Determine the (x, y) coordinate at the center of the cell enclosing the given text.  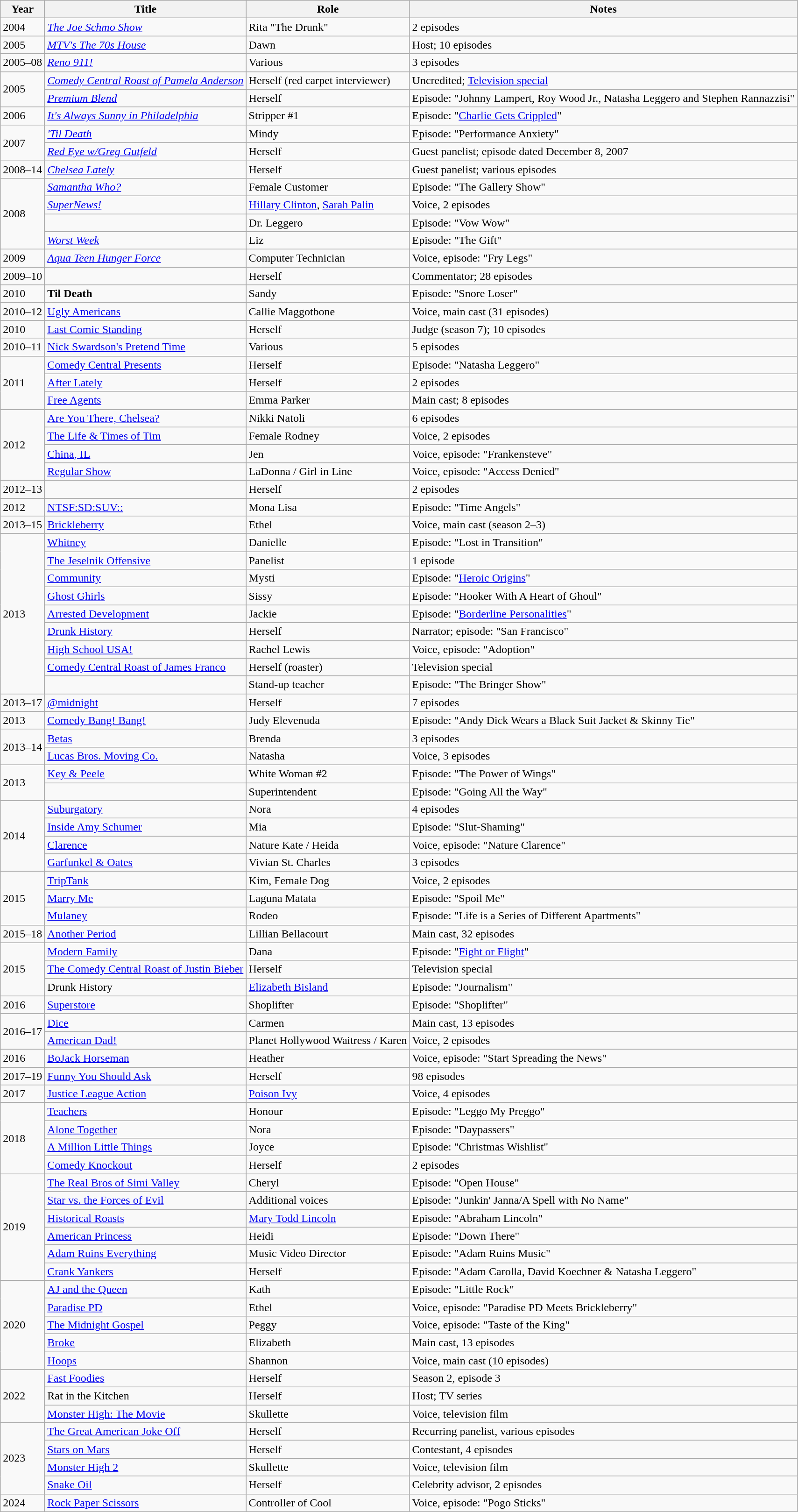
Host; 10 episodes (603, 45)
Inside Amy Schumer (146, 827)
Episode: "Leggo My Preggo" (603, 1112)
Additional voices (328, 1200)
Honour (328, 1112)
Liz (328, 241)
Stripper #1 (328, 116)
@midnight (146, 703)
Rodeo (328, 916)
2007 (22, 142)
2013–14 (22, 747)
Chelsea Lately (146, 169)
Are You There, Chelsea? (146, 418)
Voice, episode: "Access Denied" (603, 471)
Star vs. the Forces of Evil (146, 1200)
Notes (603, 9)
Community (146, 578)
Main cast, 32 episodes (603, 934)
Recurring panelist, various episodes (603, 1432)
5 episodes (603, 347)
2013–17 (22, 703)
'Til Death (146, 134)
Shoplifter (328, 1005)
Poison Ivy (328, 1094)
4 episodes (603, 809)
Clarence (146, 845)
Mindy (328, 134)
Voice, episode: "Pogo Sticks" (603, 1503)
2015–18 (22, 934)
Comedy Bang! Bang! (146, 720)
Narrator; episode: "San Francisco" (603, 632)
Year (22, 9)
Female Rodney (328, 436)
Judy Elevenuda (328, 720)
AJ and the Queen (146, 1289)
2023 (22, 1458)
2020 (22, 1325)
Monster High: The Movie (146, 1414)
Betas (146, 738)
Sissy (328, 596)
2013–15 (22, 525)
2009–10 (22, 276)
Til Death (146, 294)
BoJack Horseman (146, 1058)
Episode: "Adam Ruins Music" (603, 1254)
NTSF:SD:SUV:: (146, 507)
Nick Swardson's Pretend Time (146, 347)
Premium Blend (146, 98)
Episode: "Abraham Lincoln" (603, 1218)
Guest panelist; episode dated December 8, 2007 (603, 151)
The Real Bros of Simi Valley (146, 1183)
Mary Todd Lincoln (328, 1218)
Reno 911! (146, 63)
Voice, episode: "Start Spreading the News" (603, 1058)
Voice, episode: "Fry Legs" (603, 258)
2008 (22, 213)
Rachel Lewis (328, 649)
Episode: "Adam Carolla, David Koechner & Natasha Leggero" (603, 1271)
Uncredited; Television special (603, 80)
Crank Yankers (146, 1271)
Natasha (328, 756)
Controller of Cool (328, 1503)
Samantha Who? (146, 187)
Episode: "Snore Loser" (603, 294)
Key & Peele (146, 774)
Herself (roaster) (328, 667)
Garfunkel & Oates (146, 863)
Snake Oil (146, 1485)
TripTank (146, 880)
6 episodes (603, 418)
Voice, 4 episodes (603, 1094)
Rock Paper Scissors (146, 1503)
2014 (22, 836)
Episode: "Lost in Transition" (603, 543)
Episode: "The Gift" (603, 241)
Jackie (328, 614)
Nature Kate / Heida (328, 845)
Episode: "Shoplifter" (603, 1005)
Regular Show (146, 471)
Heather (328, 1058)
Elizabeth (328, 1342)
2008–14 (22, 169)
Lillian Bellacourt (328, 934)
7 episodes (603, 703)
Comedy Central Roast of James Franco (146, 667)
Episode: "The Bringer Show" (603, 685)
Voice, episode: "Adoption" (603, 649)
Jen (328, 454)
2018 (22, 1138)
Episode: "Johnny Lampert, Roy Wood Jr., Natasha Leggero and Stephen Rannazzisi" (603, 98)
Emma Parker (328, 400)
Music Video Director (328, 1254)
Peggy (328, 1325)
Episode: "Slut-Shaming" (603, 827)
The Joe Schmo Show (146, 27)
Broke (146, 1342)
Voice, main cast (season 2–3) (603, 525)
Episode: "Vow Wow" (603, 223)
Brenda (328, 738)
Whitney (146, 543)
Dice (146, 1022)
2010–11 (22, 347)
Episode: "Open House" (603, 1183)
Episode: "Christmas Wishlist" (603, 1147)
2010–12 (22, 312)
Elizabeth Bisland (328, 987)
Comedy Knockout (146, 1165)
Dawn (328, 45)
Ghost Ghirls (146, 596)
Episode: "Performance Anxiety" (603, 134)
Paradise PD (146, 1307)
Dr. Leggero (328, 223)
Marry Me (146, 898)
Voice, episode: "Paradise PD Meets Brickleberry" (603, 1307)
Another Period (146, 934)
2004 (22, 27)
Shannon (328, 1361)
Voice, episode: "Frankensteve" (603, 454)
Rat in the Kitchen (146, 1396)
2005–08 (22, 63)
2011 (22, 383)
SuperNews! (146, 205)
Voice, main cast (10 episodes) (603, 1361)
Episode: "Fight or Flight" (603, 951)
Episode: "Time Angels" (603, 507)
The Jeselnik Offensive (146, 561)
Episode: "Heroic Origins" (603, 578)
Episode: "Charlie Gets Crippled" (603, 116)
Female Customer (328, 187)
Episode: "Hooker With A Heart of Ghoul" (603, 596)
Teachers (146, 1112)
Main cast; 8 episodes (603, 400)
Brickleberry (146, 525)
98 episodes (603, 1076)
Aqua Teen Hunger Force (146, 258)
Nikki Natoli (328, 418)
LaDonna / Girl in Line (328, 471)
Kath (328, 1289)
Modern Family (146, 951)
Justice League Action (146, 1094)
Monster High 2 (146, 1467)
Stand-up teacher (328, 685)
Free Agents (146, 400)
The Comedy Central Roast of Justin Bieber (146, 969)
2006 (22, 116)
The Great American Joke Off (146, 1432)
Stars on Mars (146, 1449)
Sandy (328, 294)
Callie Maggotbone (328, 312)
Episode: "Daypassers" (603, 1129)
Episode: "The Gallery Show" (603, 187)
The Midnight Gospel (146, 1325)
Herself (red carpet interviewer) (328, 80)
Episode: "Journalism" (603, 987)
Cheryl (328, 1183)
Comedy Central Presents (146, 365)
After Lately (146, 383)
Mona Lisa (328, 507)
Episode: "Spoil Me" (603, 898)
It's Always Sunny in Philadelphia (146, 116)
Season 2, episode 3 (603, 1378)
Superstore (146, 1005)
The Life & Times of Tim (146, 436)
Computer Technician (328, 258)
Episode: "Andy Dick Wears a Black Suit Jacket & Skinny Tie" (603, 720)
Episode: "Little Rock" (603, 1289)
Guest panelist; various episodes (603, 169)
Panelist (328, 561)
Episode: "Life is a Series of Different Apartments" (603, 916)
Fast Foodies (146, 1378)
Voice, 3 episodes (603, 756)
White Woman #2 (328, 774)
Alone Together (146, 1129)
Ugly Americans (146, 312)
Heidi (328, 1236)
2012–13 (22, 489)
Superintendent (328, 792)
Episode: "Natasha Leggero" (603, 365)
Episode: "Junkin' Janna/A Spell with No Name" (603, 1200)
American Princess (146, 1236)
Planet Hollywood Waitress / Karen (328, 1040)
Suburgatory (146, 809)
MTV's The 70s House (146, 45)
Mia (328, 827)
Rita "The Drunk" (328, 27)
Celebrity advisor, 2 episodes (603, 1485)
Episode: "Going All the Way" (603, 792)
Carmen (328, 1022)
2024 (22, 1503)
Funny You Should Ask (146, 1076)
2017 (22, 1094)
2019 (22, 1227)
Episode: "Borderline Personalities" (603, 614)
China, IL (146, 454)
Host; TV series (603, 1396)
A Million Little Things (146, 1147)
Judge (season 7); 10 episodes (603, 329)
Episode: "The Power of Wings" (603, 774)
Danielle (328, 543)
Mysti (328, 578)
High School USA! (146, 649)
Hoops (146, 1361)
Joyce (328, 1147)
1 episode (603, 561)
2016–17 (22, 1031)
2009 (22, 258)
Arrested Development (146, 614)
Worst Week (146, 241)
Adam Ruins Everything (146, 1254)
Dana (328, 951)
Red Eye w/Greg Gutfeld (146, 151)
Episode: "Down There" (603, 1236)
Voice, episode: "Nature Clarence" (603, 845)
2022 (22, 1396)
Mulaney (146, 916)
Laguna Matata (328, 898)
Lucas Bros. Moving Co. (146, 756)
Voice, main cast (31 episodes) (603, 312)
Commentator; 28 episodes (603, 276)
Comedy Central Roast of Pamela Anderson (146, 80)
Contestant, 4 episodes (603, 1449)
Hillary Clinton, Sarah Palin (328, 205)
Kim, Female Dog (328, 880)
2017–19 (22, 1076)
Vivian St. Charles (328, 863)
Title (146, 9)
Historical Roasts (146, 1218)
Role (328, 9)
American Dad! (146, 1040)
Voice, episode: "Taste of the King" (603, 1325)
Last Comic Standing (146, 329)
